Detect which cell encompasses the target text, then output its (X, Y) center coordinate. 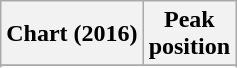
Peak position (189, 34)
Chart (2016) (72, 34)
